Find where the given text appears and provide that cell's center as [X, Y] coordinate. 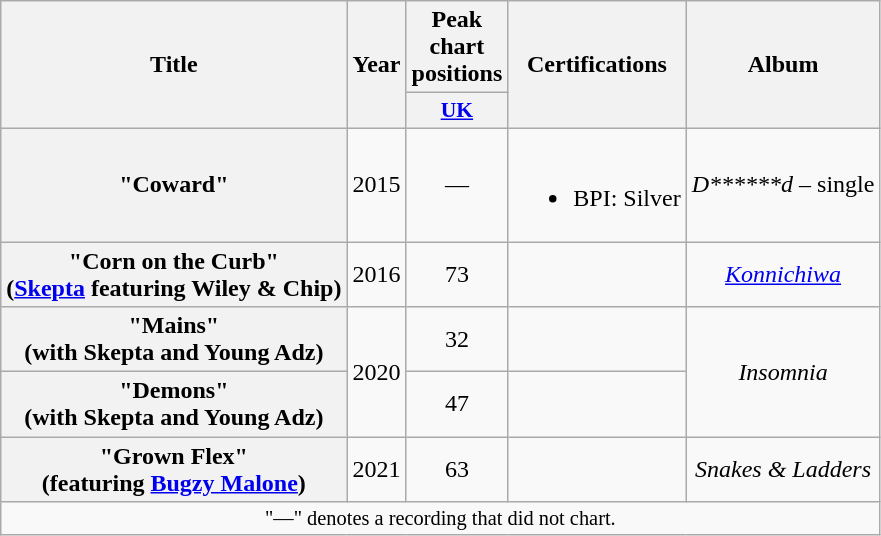
UK [457, 111]
— [457, 184]
2016 [376, 274]
"Coward" [174, 184]
"—" denotes a recording that did not chart. [440, 519]
Certifications [597, 65]
Konnichiwa [783, 274]
BPI: Silver [597, 184]
Year [376, 65]
73 [457, 274]
47 [457, 404]
Peak chart positions [457, 47]
"Mains"(with Skepta and Young Adz) [174, 340]
Album [783, 65]
2015 [376, 184]
"Grown Flex"(featuring Bugzy Malone) [174, 470]
"Demons"(with Skepta and Young Adz) [174, 404]
Insomnia [783, 372]
2020 [376, 372]
"Corn on the Curb"(Skepta featuring Wiley & Chip) [174, 274]
63 [457, 470]
Snakes & Ladders [783, 470]
32 [457, 340]
Title [174, 65]
D******d – single [783, 184]
2021 [376, 470]
